Capture the cell that displays the provided text and extract its [X, Y] central coordinate. 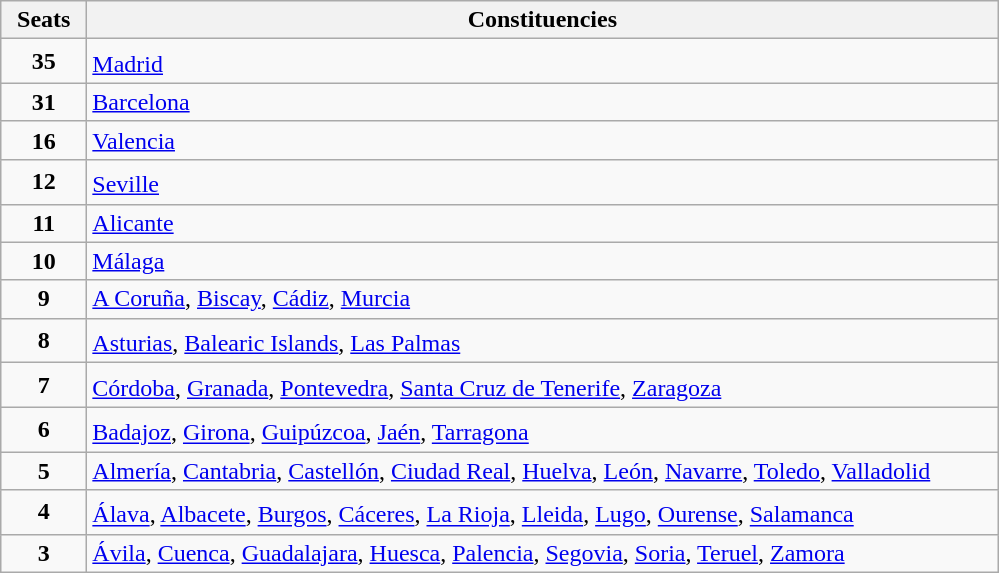
Asturias, Balearic Islands, Las Palmas [542, 340]
8 [44, 340]
31 [44, 102]
12 [44, 182]
35 [44, 62]
9 [44, 299]
11 [44, 223]
Constituencies [542, 20]
Alicante [542, 223]
Almería, Cantabria, Castellón, Ciudad Real, Huelva, León, Navarre, Toledo, Valladolid [542, 471]
Málaga [542, 261]
Valencia [542, 140]
16 [44, 140]
5 [44, 471]
4 [44, 512]
A Coruña, Biscay, Cádiz, Murcia [542, 299]
Ávila, Cuenca, Guadalajara, Huesca, Palencia, Segovia, Soria, Teruel, Zamora [542, 554]
6 [44, 430]
Seville [542, 182]
Barcelona [542, 102]
10 [44, 261]
Madrid [542, 62]
3 [44, 554]
Álava, Albacete, Burgos, Cáceres, La Rioja, Lleida, Lugo, Ourense, Salamanca [542, 512]
Badajoz, Girona, Guipúzcoa, Jaén, Tarragona [542, 430]
Seats [44, 20]
7 [44, 386]
Córdoba, Granada, Pontevedra, Santa Cruz de Tenerife, Zaragoza [542, 386]
